Capture the cell that displays the provided text and extract its [x, y] central coordinate. 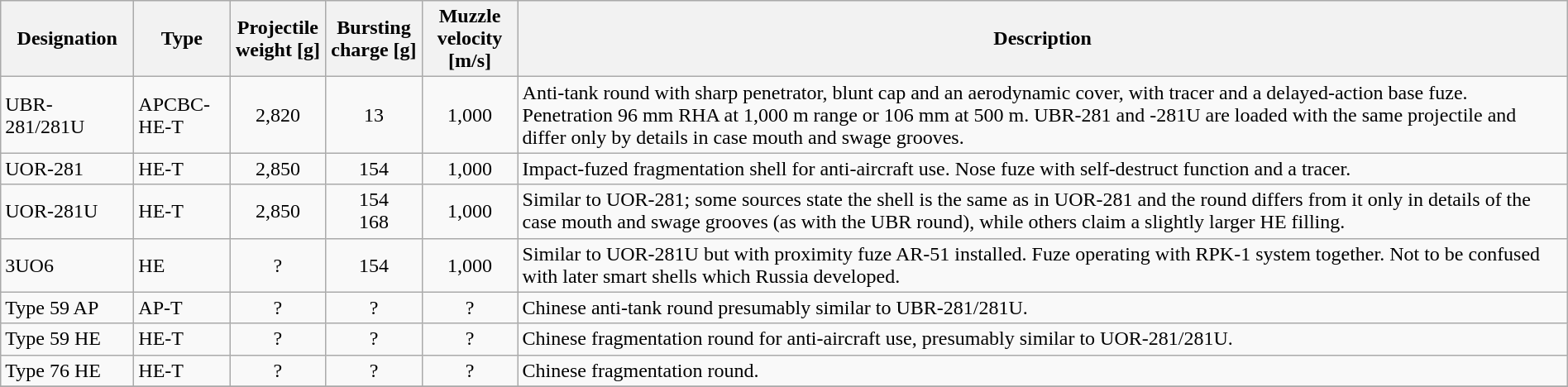
Type [182, 39]
UOR-281U [68, 212]
UOR-281 [68, 169]
Type 59 HE [68, 339]
Description [1042, 39]
2,820 [278, 115]
APCBC-HE-T [182, 115]
HE [182, 265]
AP-T [182, 308]
Muzzle velocity [m/s] [470, 39]
Bursting charge [g] [374, 39]
Chinese fragmentation round for anti-aircraft use, presumably similar to UOR-281/281U. [1042, 339]
3UO6 [68, 265]
Projectile weight [g] [278, 39]
Type 59 AP [68, 308]
UBR-281/281U [68, 115]
Designation [68, 39]
154168 [374, 212]
Chinese anti-tank round presumably similar to UBR-281/281U. [1042, 308]
13 [374, 115]
Chinese fragmentation round. [1042, 370]
Type 76 HE [68, 370]
Impact-fuzed fragmentation shell for anti-aircraft use. Nose fuze with self-destruct function and a tracer. [1042, 169]
